Detect which cell encompasses the target text, then output its (X, Y) center coordinate. 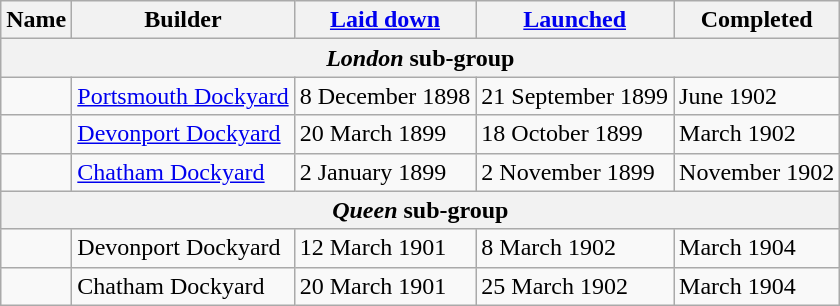
20 March 1901 (385, 286)
Name (36, 20)
8 March 1902 (575, 248)
8 December 1898 (385, 96)
Builder (183, 20)
18 October 1899 (575, 134)
2 November 1899 (575, 172)
25 March 1902 (575, 286)
20 March 1899 (385, 134)
June 1902 (757, 96)
November 1902 (757, 172)
Queen sub-group (420, 210)
2 January 1899 (385, 172)
Portsmouth Dockyard (183, 96)
London sub-group (420, 58)
Launched (575, 20)
21 September 1899 (575, 96)
March 1902 (757, 134)
Completed (757, 20)
Laid down (385, 20)
12 March 1901 (385, 248)
